Capture the cell that displays the provided text and extract its (x, y) central coordinate. 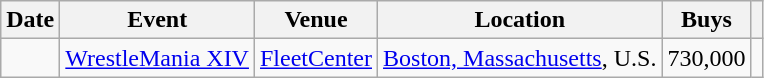
Date (30, 20)
WrestleMania XIV (158, 58)
Event (158, 20)
Venue (316, 20)
Buys (706, 20)
FleetCenter (316, 58)
Location (520, 20)
730,000 (706, 58)
Boston, Massachusetts, U.S. (520, 58)
